From the cell containing the given text, extract its center point as (x, y) coordinate. 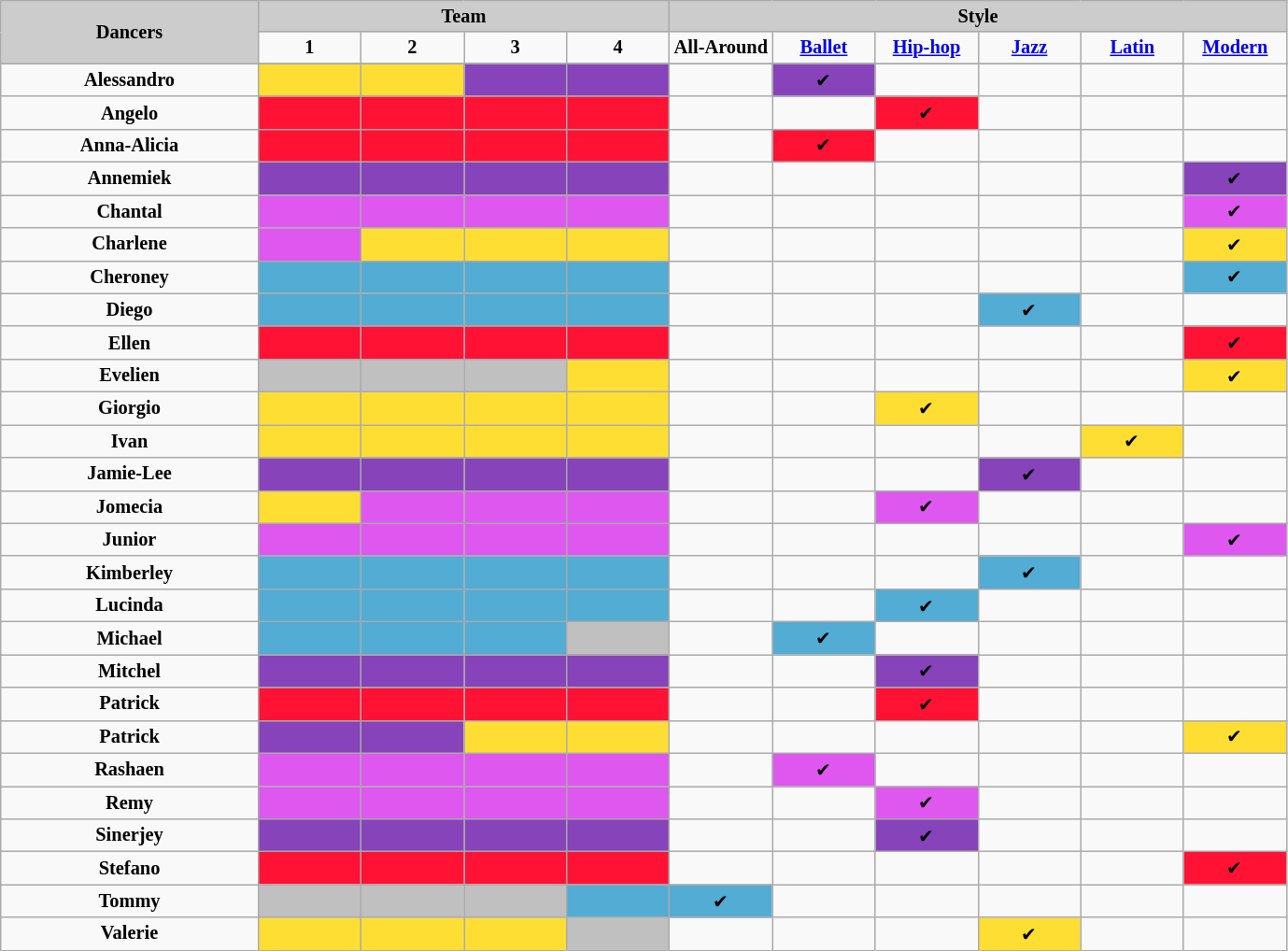
Cheroney (130, 277)
Charlene (130, 243)
Ballet (824, 48)
All-Around (721, 48)
Dancers (130, 32)
Anna-Alicia (130, 146)
Evelien (130, 376)
Stefano (130, 867)
2 (412, 48)
Jamie-Lee (130, 475)
Junior (130, 540)
Ivan (130, 441)
3 (516, 48)
Michael (130, 637)
Ellen (130, 342)
Alessandro (130, 80)
Jazz (1029, 48)
Tommy (130, 901)
Sinerjey (130, 835)
1 (309, 48)
Team (463, 16)
Kimberley (130, 572)
Giorgio (130, 407)
Latin (1132, 48)
Mitchel (130, 671)
Style (979, 16)
Angelo (130, 112)
Valerie (130, 934)
Modern (1235, 48)
Rashaen (130, 770)
Chantal (130, 211)
Remy (130, 802)
Annemiek (130, 177)
4 (618, 48)
Diego (130, 310)
Lucinda (130, 605)
Hip-hop (927, 48)
Jomecia (130, 506)
